Identify which cell holds the provided text, then report its [x, y] central coordinate. 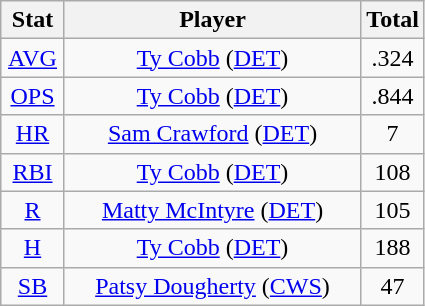
Total [393, 20]
.844 [393, 96]
.324 [393, 58]
Patsy Dougherty (CWS) [212, 286]
AVG [33, 58]
Player [212, 20]
SB [33, 286]
105 [393, 210]
Stat [33, 20]
Matty McIntyre (DET) [212, 210]
H [33, 248]
Sam Crawford (DET) [212, 134]
HR [33, 134]
47 [393, 286]
188 [393, 248]
R [33, 210]
RBI [33, 172]
7 [393, 134]
108 [393, 172]
OPS [33, 96]
